Scan for the cell matching the given text and deliver its (X, Y) coordinate at center. 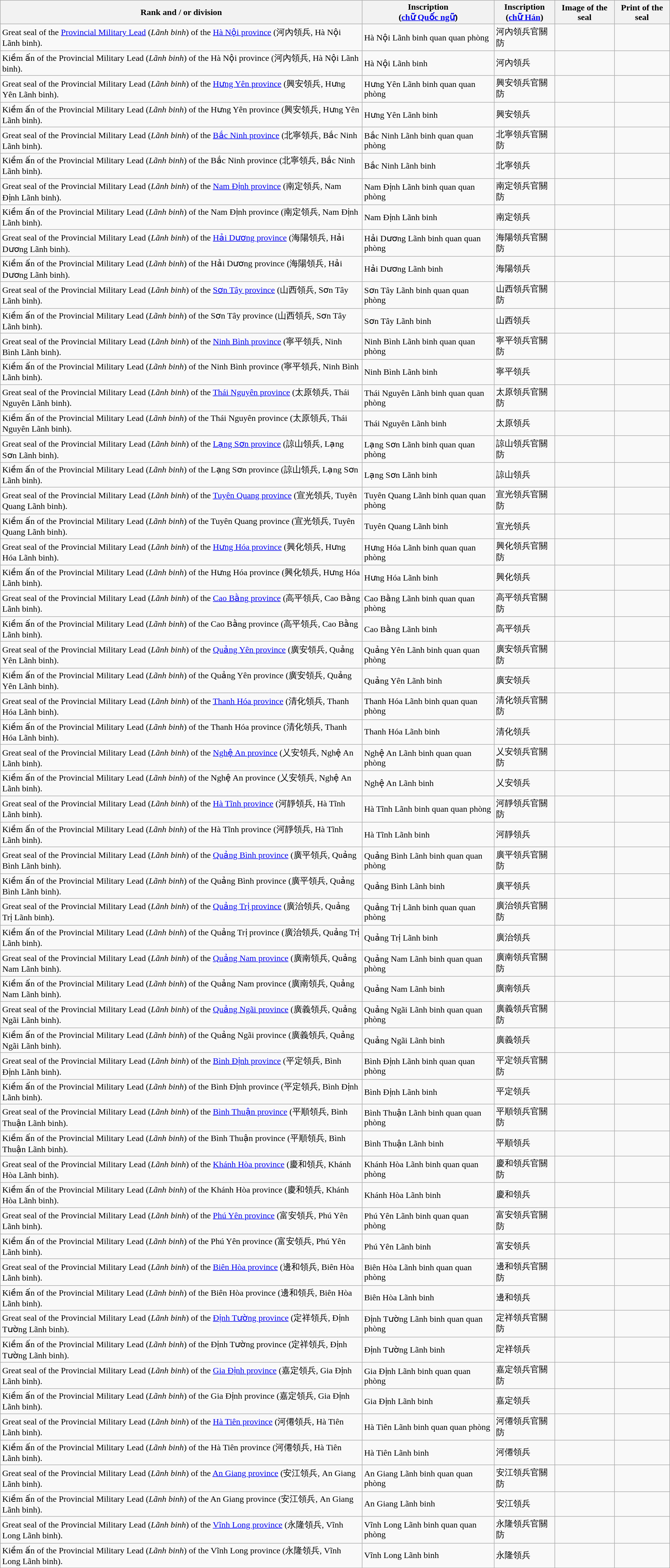
安江領兵 (524, 1504)
Hưng Hóa Lãnh binh (428, 578)
Hưng Yên Lãnh binh (428, 115)
Great seal of the Provincial Military Lead (Lãnh binh) of the Hải Dương province (海陽領兵, Hải Dương Lãnh binh). (181, 243)
Khánh Hòa Lãnh binh quan quan phòng (428, 1169)
邊和領兵官關防 (524, 1272)
Hải Dương Lãnh binh quan quan phòng (428, 243)
Great seal of the Provincial Military Lead (Lãnh binh) of the Bình Thuận province (平順領兵, Bình Thuận Lãnh binh). (181, 1117)
Great seal of the Provincial Military Lead (Lãnh binh) of the Hà Nội province (河內領兵, Hà Nội Lãnh binh). (181, 37)
Quảng Yên Lãnh binh (428, 680)
諒山領兵 (524, 475)
Kiềm ấn of the Provincial Military Lead (Lãnh binh) of the Quảng Nam province (廣南領兵, Quảng Nam Lãnh binh). (181, 989)
Kiềm ấn of the Provincial Military Lead (Lãnh binh) of the Quảng Yên province (廣安領兵, Quảng Yên Lãnh binh). (181, 680)
Nam Định Lãnh binh quan quan phòng (428, 191)
平定領兵官關防 (524, 1066)
Bình Thuận Lãnh binh (428, 1143)
山西領兵官關防 (524, 295)
Ninh Bình Lãnh binh (428, 372)
定祥領兵 (524, 1349)
Kiềm ấn of the Provincial Military Lead (Lãnh binh) of the Quảng Ngãi province (廣義領兵, Quảng Ngãi Lãnh binh). (181, 1040)
Great seal of the Provincial Military Lead (Lãnh binh) of the Thanh Hóa province (清化領兵, Thanh Hóa Lãnh binh). (181, 706)
Biên Hòa Lãnh binh quan quan phòng (428, 1272)
Hà Nội Lãnh binh quan quan phòng (428, 37)
Hà Nội Lãnh binh (428, 63)
Great seal of the Provincial Military Lead (Lãnh binh) of the Vĩnh Long province (永隆領兵, Vĩnh Long Lãnh binh). (181, 1530)
Great seal of the Provincial Military Lead (Lãnh binh) of the Lạng Sơn province (諒山領兵, Lạng Sơn Lãnh binh). (181, 449)
Quảng Trị Lãnh binh (428, 937)
Great seal of the Provincial Military Lead (Lãnh binh) of the Hưng Hóa province (興化領兵, Hưng Hóa Lãnh binh). (181, 552)
Thái Nguyên Lãnh binh (428, 423)
Kiềm ấn of the Provincial Military Lead (Lãnh binh) of the An Giang province (安江領兵, An Giang Lãnh binh). (181, 1504)
Tuyên Quang Lãnh binh quan quan phòng (428, 500)
Kiềm ấn of the Provincial Military Lead (Lãnh binh) of the Phú Yên province (富安領兵, Phú Yên Lãnh binh). (181, 1247)
Kiềm ấn of the Provincial Military Lead (Lãnh binh) of the Hải Dương province (海陽領兵, Hải Dương Lãnh binh). (181, 269)
Kiềm ấn of the Provincial Military Lead (Lãnh binh) of the Hưng Hóa province (興化領兵, Hưng Hóa Lãnh binh). (181, 578)
Nghệ An Lãnh binh (428, 783)
Định Tường Lãnh binh (428, 1349)
北寧領兵官關防 (524, 140)
廣平領兵 (524, 886)
Great seal of the Provincial Military Lead (Lãnh binh) of the Định Tường province (定祥領兵, Định Tường Lãnh binh). (181, 1324)
Great seal of the Provincial Military Lead (Lãnh binh) of the Bắc Ninh province (北寧領兵, Bắc Ninh Lãnh binh). (181, 140)
Bắc Ninh Lãnh binh (428, 166)
Hải Dương Lãnh binh (428, 269)
Kiềm ấn of the Provincial Military Lead (Lãnh binh) of the Vĩnh Long province (永隆領兵, Vĩnh Long Lãnh binh). (181, 1555)
嘉定領兵官關防 (524, 1375)
Biên Hòa Lãnh binh (428, 1298)
Kiềm ấn of the Provincial Military Lead (Lãnh binh) of the Nam Định province (南定領兵, Nam Định Lãnh binh). (181, 217)
清化領兵 (524, 732)
宣光領兵官關防 (524, 500)
乂安領兵 (524, 783)
Bình Định Lãnh binh quan quan phòng (428, 1066)
山西領兵 (524, 321)
廣治領兵 (524, 937)
Hà Tĩnh Lãnh binh (428, 835)
Kiềm ấn of the Provincial Military Lead (Lãnh binh) of the Hà Nội province (河內領兵, Hà Nội Lãnh binh). (181, 63)
慶和領兵官關防 (524, 1169)
Great seal of the Provincial Military Lead (Lãnh binh) of the Ninh Bình province (寧平領兵, Ninh Bình Lãnh binh). (181, 346)
Kiềm ấn of the Provincial Military Lead (Lãnh binh) of the Biên Hòa province (邊和領兵, Biên Hòa Lãnh binh). (181, 1298)
廣南領兵官關防 (524, 963)
海陽領兵 (524, 269)
海陽領兵官關防 (524, 243)
太原領兵官關防 (524, 398)
Sơn Tây Lãnh binh (428, 321)
Kiềm ấn of the Provincial Military Lead (Lãnh binh) of the Cao Bằng province (高平領兵, Cao Bằng Lãnh binh). (181, 629)
興安領兵官關防 (524, 89)
Great seal of the Provincial Military Lead (Lãnh binh) of the Nghệ An province (乂安領兵, Nghệ An Lãnh binh). (181, 758)
Tuyên Quang Lãnh binh (428, 526)
Thanh Hóa Lãnh binh quan quan phòng (428, 706)
永隆領兵 (524, 1555)
An Giang Lãnh binh quan quan phòng (428, 1478)
南定領兵官關防 (524, 191)
河僊領兵官關防 (524, 1427)
Kiềm ấn of the Provincial Military Lead (Lãnh binh) of the Sơn Tây province (山西領兵, Sơn Tây Lãnh binh). (181, 321)
Bình Thuận Lãnh binh quan quan phòng (428, 1117)
富安領兵 (524, 1247)
Great seal of the Provincial Military Lead (Lãnh binh) of the Quảng Yên province (廣安領兵, Quảng Yên Lãnh binh). (181, 655)
Great seal of the Provincial Military Lead (Lãnh binh) of the Bình Định province (平定領兵, Bình Định Lãnh binh). (181, 1066)
Bình Định Lãnh binh (428, 1092)
興化領兵官關防 (524, 552)
Great seal of the Provincial Military Lead (Lãnh binh) of the An Giang province (安江領兵, An Giang Lãnh binh). (181, 1478)
宣光領兵 (524, 526)
Vĩnh Long Lãnh binh (428, 1555)
Great seal of the Provincial Military Lead (Lãnh binh) of the Quảng Ngãi province (廣義領兵, Quảng Ngãi Lãnh binh). (181, 1015)
Quảng Bình Lãnh binh quan quan phòng (428, 860)
Kiềm ấn of the Provincial Military Lead (Lãnh binh) of the Ninh Bình province (寧平領兵, Ninh Bình Lãnh binh). (181, 372)
嘉定領兵 (524, 1401)
邊和領兵 (524, 1298)
Kiềm ấn of the Provincial Military Lead (Lãnh binh) of the Bình Định province (平定領兵, Bình Định Lãnh binh). (181, 1092)
高平領兵 (524, 629)
Great seal of the Provincial Military Lead (Lãnh binh) of the Sơn Tây province (山西領兵, Sơn Tây Lãnh binh). (181, 295)
Hà Tĩnh Lãnh binh quan quan phòng (428, 809)
Great seal of the Provincial Military Lead (Lãnh binh) of the Tuyên Quang province (宣光領兵, Tuyên Quang Lãnh binh). (181, 500)
廣安領兵官關防 (524, 655)
Ninh Bình Lãnh binh quan quan phòng (428, 346)
廣義領兵官關防 (524, 1015)
Thanh Hóa Lãnh binh (428, 732)
興化領兵 (524, 578)
Quảng Nam Lãnh binh quan quan phòng (428, 963)
Inscription(chữ Hán) (524, 12)
廣治領兵官關防 (524, 912)
Great seal of the Provincial Military Lead (Lãnh binh) of the Biên Hòa province (邊和領兵, Biên Hòa Lãnh binh). (181, 1272)
寧平領兵 (524, 372)
河內領兵官關防 (524, 37)
Cao Bằng Lãnh binh quan quan phòng (428, 603)
Hưng Hóa Lãnh binh quan quan phòng (428, 552)
廣平領兵官關防 (524, 860)
平順領兵 (524, 1143)
Gia Định Lãnh binh quan quan phòng (428, 1375)
Quảng Ngãi Lãnh binh (428, 1040)
Nghệ An Lãnh binh quan quan phòng (428, 758)
Kiềm ấn of the Provincial Military Lead (Lãnh binh) of the Gia Định province (嘉定領兵, Gia Định Lãnh binh). (181, 1401)
太原領兵 (524, 423)
Great seal of the Provincial Military Lead (Lãnh binh) of the Gia Định province (嘉定領兵, Gia Định Lãnh binh). (181, 1375)
平順領兵官關防 (524, 1117)
Great seal of the Provincial Military Lead (Lãnh binh) of the Quảng Trị province (廣治領兵, Quảng Trị Lãnh binh). (181, 912)
興安領兵 (524, 115)
Lạng Sơn Lãnh binh (428, 475)
Thái Nguyên Lãnh binh quan quan phòng (428, 398)
Vĩnh Long Lãnh binh quan quan phòng (428, 1530)
Định Tường Lãnh binh quan quan phòng (428, 1324)
Quảng Trị Lãnh binh quan quan phòng (428, 912)
定祥領兵官關防 (524, 1324)
Rank and / or division (181, 12)
北寧領兵 (524, 166)
安江領兵官關防 (524, 1478)
Great seal of the Provincial Military Lead (Lãnh binh) of the Khánh Hòa province (慶和領兵, Khánh Hòa Lãnh binh). (181, 1169)
Great seal of the Provincial Military Lead (Lãnh binh) of the Thái Nguyên province (太原領兵, Thái Nguyên Lãnh binh). (181, 398)
河靜領兵 (524, 835)
Kiềm ấn of the Provincial Military Lead (Lãnh binh) of the Quảng Trị province (廣治領兵, Quảng Trị Lãnh binh). (181, 937)
Quảng Bình Lãnh binh (428, 886)
Kiềm ấn of the Provincial Military Lead (Lãnh binh) of the Bình Thuận province (平順領兵, Bình Thuận Lãnh binh). (181, 1143)
乂安領兵官關防 (524, 758)
廣安領兵 (524, 680)
Kiềm ấn of the Provincial Military Lead (Lãnh binh) of the Nghệ An province (乂安領兵, Nghệ An Lãnh binh). (181, 783)
Hưng Yên Lãnh binh quan quan phòng (428, 89)
Hà Tiên Lãnh binh (428, 1453)
Bắc Ninh Lãnh binh quan quan phòng (428, 140)
Kiềm ấn of the Provincial Military Lead (Lãnh binh) of the Thanh Hóa province (清化領兵, Thanh Hóa Lãnh binh). (181, 732)
富安領兵官關防 (524, 1221)
Kiềm ấn of the Provincial Military Lead (Lãnh binh) of the Hà Tĩnh province (河靜領兵, Hà Tĩnh Lãnh binh). (181, 835)
Great seal of the Provincial Military Lead (Lãnh binh) of the Phú Yên province (富安領兵, Phú Yên Lãnh binh). (181, 1221)
Great seal of the Provincial Military Lead (Lãnh binh) of the Nam Định province (南定領兵, Nam Định Lãnh binh). (181, 191)
Print of the seal (642, 12)
廣南領兵 (524, 989)
Great seal of the Provincial Military Lead (Lãnh binh) of the Cao Bằng province (高平領兵, Cao Bằng Lãnh binh). (181, 603)
Inscription(chữ Quốc ngữ) (428, 12)
Hà Tiên Lãnh binh quan quan phòng (428, 1427)
清化領兵官關防 (524, 706)
Lạng Sơn Lãnh binh quan quan phòng (428, 449)
河靜領兵官關防 (524, 809)
Sơn Tây Lãnh binh quan quan phòng (428, 295)
Kiềm ấn of the Provincial Military Lead (Lãnh binh) of the Thái Nguyên province (太原領兵, Thái Nguyên Lãnh binh). (181, 423)
Gia Định Lãnh binh (428, 1401)
南定領兵 (524, 217)
Phú Yên Lãnh binh (428, 1247)
Nam Định Lãnh binh (428, 217)
慶和領兵 (524, 1195)
高平領兵官關防 (524, 603)
Great seal of the Provincial Military Lead (Lãnh binh) of the Hưng Yên province (興安領兵, Hưng Yên Lãnh binh). (181, 89)
Cao Bằng Lãnh binh (428, 629)
河內領兵 (524, 63)
河僊領兵 (524, 1453)
寧平領兵官關防 (524, 346)
Kiềm ấn of the Provincial Military Lead (Lãnh binh) of the Tuyên Quang province (宣光領兵, Tuyên Quang Lãnh binh). (181, 526)
Great seal of the Provincial Military Lead (Lãnh binh) of the Quảng Bình province (廣平領兵, Quảng Bình Lãnh binh). (181, 860)
Quảng Yên Lãnh binh quan quan phòng (428, 655)
Kiềm ấn of the Provincial Military Lead (Lãnh binh) of the Hà Tiên province (河僊領兵, Hà Tiên Lãnh binh). (181, 1453)
Kiềm ấn of the Provincial Military Lead (Lãnh binh) of the Quảng Bình province (廣平領兵, Quảng Bình Lãnh binh). (181, 886)
Kiềm ấn of the Provincial Military Lead (Lãnh binh) of the Định Tường province (定祥領兵, Định Tường Lãnh binh). (181, 1349)
Quảng Nam Lãnh binh (428, 989)
Kiềm ấn of the Provincial Military Lead (Lãnh binh) of the Bắc Ninh province (北寧領兵, Bắc Ninh Lãnh binh). (181, 166)
諒山領兵官關防 (524, 449)
Great seal of the Provincial Military Lead (Lãnh binh) of the Hà Tiên province (河僊領兵, Hà Tiên Lãnh binh). (181, 1427)
Image of the seal (584, 12)
An Giang Lãnh binh (428, 1504)
Kiềm ấn of the Provincial Military Lead (Lãnh binh) of the Hưng Yên province (興安領兵, Hưng Yên Lãnh binh). (181, 115)
平定領兵 (524, 1092)
Great seal of the Provincial Military Lead (Lãnh binh) of the Quảng Nam province (廣南領兵, Quảng Nam Lãnh binh). (181, 963)
Quảng Ngãi Lãnh binh quan quan phòng (428, 1015)
Kiềm ấn of the Provincial Military Lead (Lãnh binh) of the Lạng Sơn province (諒山領兵, Lạng Sơn Lãnh binh). (181, 475)
Great seal of the Provincial Military Lead (Lãnh binh) of the Hà Tĩnh province (河靜領兵, Hà Tĩnh Lãnh binh). (181, 809)
廣義領兵 (524, 1040)
Phú Yên Lãnh binh quan quan phòng (428, 1221)
Khánh Hòa Lãnh binh (428, 1195)
永隆領兵官關防 (524, 1530)
Kiềm ấn of the Provincial Military Lead (Lãnh binh) of the Khánh Hòa province (慶和領兵, Khánh Hòa Lãnh binh). (181, 1195)
